From the cell containing the given text, extract its center point as (x, y) coordinate. 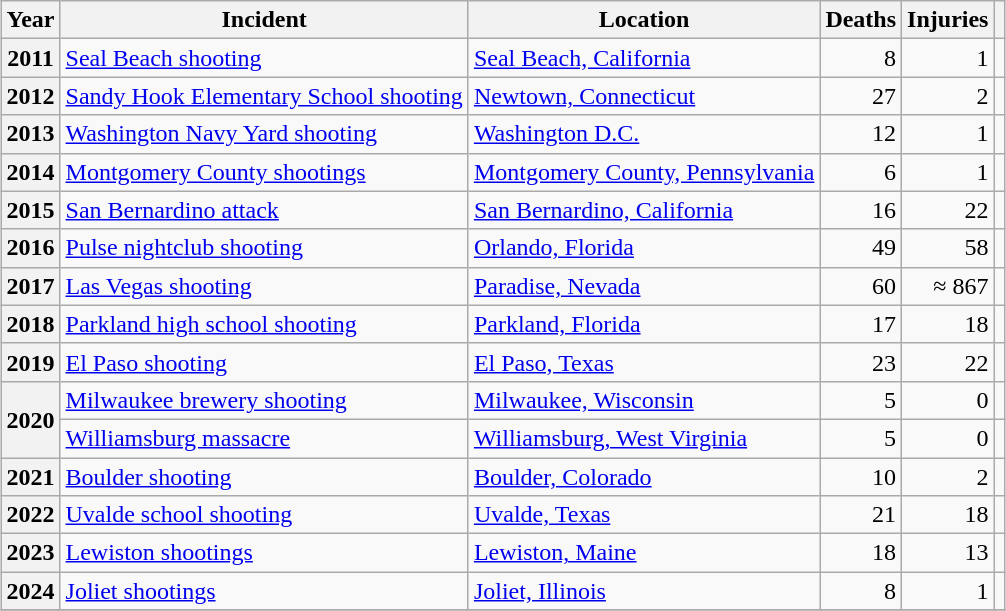
2012 (30, 96)
Year (30, 20)
Milwaukee brewery shooting (264, 400)
Las Vegas shooting (264, 286)
San Bernardino, California (644, 210)
12 (861, 134)
Joliet, Illinois (644, 591)
Montgomery County shootings (264, 172)
60 (861, 286)
Deaths (861, 20)
13 (948, 553)
2021 (30, 477)
2011 (30, 58)
Orlando, Florida (644, 248)
2023 (30, 553)
El Paso, Texas (644, 362)
Seal Beach shooting (264, 58)
21 (861, 515)
El Paso shooting (264, 362)
Newtown, Connecticut (644, 96)
2014 (30, 172)
2024 (30, 591)
49 (861, 248)
2020 (30, 419)
2016 (30, 248)
Lewiston, Maine (644, 553)
Sandy Hook Elementary School shooting (264, 96)
Williamsburg massacre (264, 438)
2019 (30, 362)
Location (644, 20)
≈ 867 (948, 286)
Uvalde, Texas (644, 515)
23 (861, 362)
Uvalde school shooting (264, 515)
Washington Navy Yard shooting (264, 134)
Pulse nightclub shooting (264, 248)
2022 (30, 515)
2013 (30, 134)
10 (861, 477)
Washington D.C. (644, 134)
6 (861, 172)
27 (861, 96)
Parkland, Florida (644, 324)
San Bernardino attack (264, 210)
Injuries (948, 20)
Seal Beach, California (644, 58)
Parkland high school shooting (264, 324)
Montgomery County, Pennsylvania (644, 172)
Paradise, Nevada (644, 286)
Joliet shootings (264, 591)
Williamsburg, West Virginia (644, 438)
Boulder, Colorado (644, 477)
16 (861, 210)
Lewiston shootings (264, 553)
58 (948, 248)
2017 (30, 286)
17 (861, 324)
Boulder shooting (264, 477)
2015 (30, 210)
Milwaukee, Wisconsin (644, 400)
2018 (30, 324)
Incident (264, 20)
